Detect which cell encompasses the target text, then output its (x, y) center coordinate. 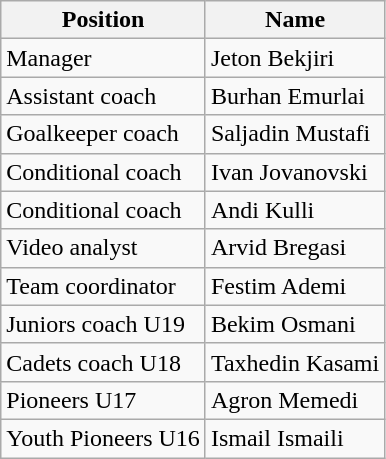
Pioneers U17 (104, 400)
Jeton Bekjiri (294, 58)
Burhan Emurlai (294, 96)
Goalkeeper coach (104, 134)
Andi Kulli (294, 210)
Manager (104, 58)
Cadets coach U18 (104, 362)
Juniors coach U19 (104, 324)
Ismail Ismaili (294, 438)
Bekim Osmani (294, 324)
Assistant coach (104, 96)
Ivan Jovanovski (294, 172)
Saljadin Mustafi (294, 134)
Agron Memedi (294, 400)
Name (294, 20)
Position (104, 20)
Youth Pioneers U16 (104, 438)
Festim Ademi (294, 286)
Taxhedin Kasami (294, 362)
Arvid Bregasi (294, 248)
Video analyst (104, 248)
Team coordinator (104, 286)
